Pinpoint the cell where the given text exists, returning its [X, Y] midpoint coordinate. 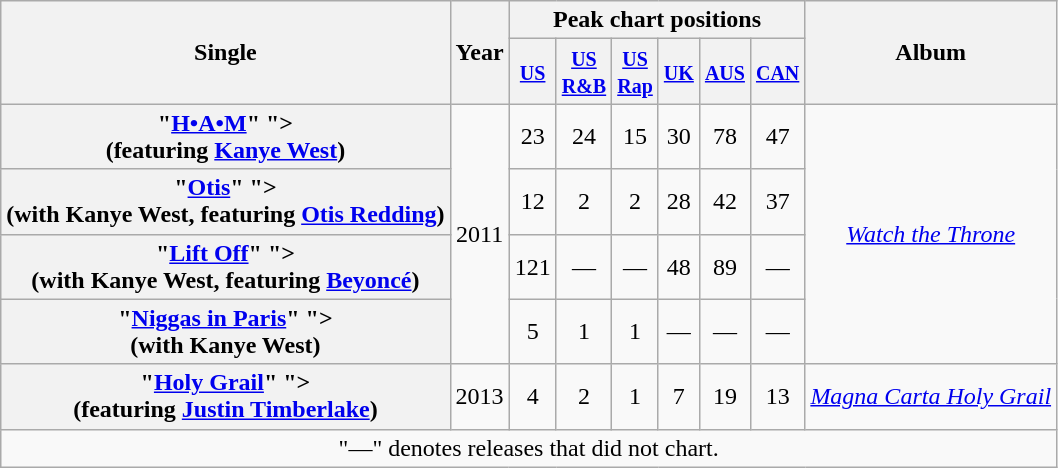
47 [777, 136]
13 [777, 396]
19 [724, 396]
12 [532, 202]
US [532, 72]
121 [532, 266]
"—" denotes releases that did not chart. [529, 448]
2013 [480, 396]
78 [724, 136]
UK [678, 72]
Watch the Throne [931, 234]
37 [777, 202]
AUS [724, 72]
Magna Carta Holy Grail [931, 396]
28 [678, 202]
"Niggas in Paris" ">(with Kanye West) [226, 332]
5 [532, 332]
"Holy Grail" ">(featuring Justin Timberlake) [226, 396]
23 [532, 136]
7 [678, 396]
2011 [480, 234]
Peak chart positions [657, 20]
Single [226, 52]
Year [480, 52]
USR&B [584, 72]
"Otis" ">(with Kanye West, featuring Otis Redding) [226, 202]
89 [724, 266]
"Lift Off" ">(with Kanye West, featuring Beyoncé) [226, 266]
24 [584, 136]
USRap [636, 72]
4 [532, 396]
30 [678, 136]
"H•A•M" ">(featuring Kanye West) [226, 136]
Album [931, 52]
42 [724, 202]
CAN [777, 72]
48 [678, 266]
15 [636, 136]
